For the text-containing cell, return its midpoint in [X, Y] coordinate format. 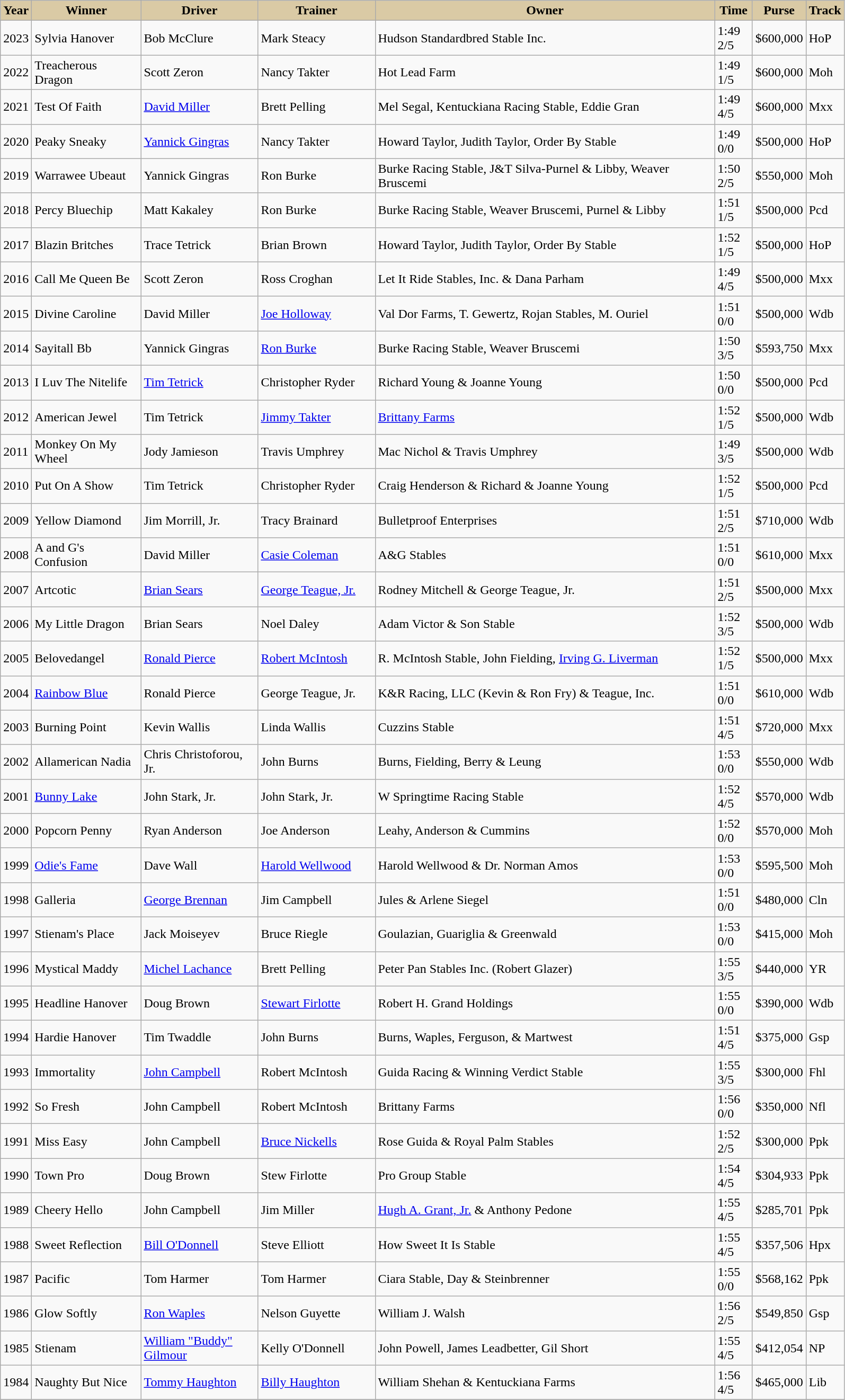
Belovedangel [86, 658]
2017 [16, 245]
NP [825, 1348]
Stewart Firlotte [317, 1004]
1984 [16, 1382]
Burke Racing Stable, Weaver Bruscemi, Purnel & Libby [545, 210]
My Little Dragon [86, 624]
Robert H. Grand Holdings [545, 1004]
1:50 3/5 [733, 348]
Rainbow Blue [86, 693]
Mark Steacy [317, 38]
Harold Wellwood & Dr. Norman Amos [545, 865]
$710,000 [779, 520]
1:56 4/5 [733, 1382]
Jack Moiseyev [199, 934]
1996 [16, 969]
Naughty But Nice [86, 1382]
Ross Croghan [317, 279]
1987 [16, 1279]
George Brennan [199, 900]
2008 [16, 555]
1:50 2/5 [733, 176]
Richard Young & Joanne Young [545, 383]
Hot Lead Farm [545, 72]
Sayitall Bb [86, 348]
Year [16, 11]
Hpx [825, 1244]
Dave Wall [199, 865]
Rose Guida & Royal Palm Stables [545, 1141]
Popcorn Penny [86, 831]
Bruce Nickells [317, 1141]
Pacific [86, 1279]
Galleria [86, 900]
Trace Tetrick [199, 245]
Odie's Fame [86, 865]
Tracy Brainard [317, 520]
1997 [16, 934]
2010 [16, 486]
Call Me Queen Be [86, 279]
Jim Miller [317, 1210]
Harold Wellwood [317, 865]
Burning Point [86, 727]
1:49 2/5 [733, 38]
W Springtime Racing Stable [545, 796]
1990 [16, 1175]
Fhl [825, 1073]
2023 [16, 38]
So Fresh [86, 1106]
Rodney Mitchell & George Teague, Jr. [545, 589]
2013 [16, 383]
1:56 0/0 [733, 1106]
Bulletproof Enterprises [545, 520]
1994 [16, 1038]
Burns, Waples, Ferguson, & Martwest [545, 1038]
Jim Campbell [317, 900]
Cln [825, 900]
Tommy Haughton [199, 1382]
2006 [16, 624]
Ryan Anderson [199, 831]
2012 [16, 417]
YR [825, 969]
1:49 1/5 [733, 72]
I Luv The Nitelife [86, 383]
Bob McClure [199, 38]
1:49 0/0 [733, 141]
Kevin Wallis [199, 727]
2021 [16, 107]
2007 [16, 589]
Steve Elliott [317, 1244]
$480,000 [779, 900]
2016 [16, 279]
Jules & Arlene Siegel [545, 900]
Blazin Britches [86, 245]
2000 [16, 831]
Mystical Maddy [86, 969]
A&G Stables [545, 555]
$285,701 [779, 1210]
Allamerican Nadia [86, 762]
$357,506 [779, 1244]
$440,000 [779, 969]
Hardie Hanover [86, 1038]
2020 [16, 141]
K&R Racing, LLC (Kevin & Ron Fry) & Teague, Inc. [545, 693]
2001 [16, 796]
Ron Waples [199, 1313]
1999 [16, 865]
1995 [16, 1004]
Joe Anderson [317, 831]
Noel Daley [317, 624]
2003 [16, 727]
Michel Lachance [199, 969]
1993 [16, 1073]
2018 [16, 210]
Linda Wallis [317, 727]
Casie Coleman [317, 555]
American Jewel [86, 417]
Track [825, 11]
Stienam's Place [86, 934]
1998 [16, 900]
Percy Bluechip [86, 210]
$549,850 [779, 1313]
1985 [16, 1348]
How Sweet It Is Stable [545, 1244]
Burke Racing Stable, Weaver Bruscemi [545, 348]
Owner [545, 11]
1:50 0/0 [733, 383]
Time [733, 11]
Mac Nichol & Travis Umphrey [545, 451]
1:49 3/5 [733, 451]
$595,500 [779, 865]
Val Dor Farms, T. Gewertz, Rojan Stables, M. Ouriel [545, 314]
Immortality [86, 1073]
Put On A Show [86, 486]
Divine Caroline [86, 314]
Mel Segal, Kentuckiana Racing Stable, Eddie Gran [545, 107]
$568,162 [779, 1279]
Jody Jamieson [199, 451]
Winner [86, 11]
Brian Brown [317, 245]
$375,000 [779, 1038]
Kelly O'Donnell [317, 1348]
2022 [16, 72]
Bunny Lake [86, 796]
Bruce Riegle [317, 934]
2014 [16, 348]
2011 [16, 451]
1989 [16, 1210]
A and G's Confusion [86, 555]
Chris Christoforou, Jr. [199, 762]
Monkey On My Wheel [86, 451]
Joe Holloway [317, 314]
Stienam [86, 1348]
1:52 2/5 [733, 1141]
R. McIntosh Stable, John Fielding, Irving G. Liverman [545, 658]
Tim Twaddle [199, 1038]
William Shehan & Kentuckiana Farms [545, 1382]
Hugh A. Grant, Jr. & Anthony Pedone [545, 1210]
John Powell, James Leadbetter, Gil Short [545, 1348]
$304,933 [779, 1175]
$350,000 [779, 1106]
Craig Henderson & Richard & Joanne Young [545, 486]
Warrawee Ubeaut [86, 176]
$720,000 [779, 727]
Town Pro [86, 1175]
Billy Haughton [317, 1382]
Sylvia Hanover [86, 38]
Burke Racing Stable, J&T Silva-Purnel & Libby, Weaver Bruscemi [545, 176]
Ciara Stable, Day & Steinbrenner [545, 1279]
Nelson Guyette [317, 1313]
Pro Group Stable [545, 1175]
$412,054 [779, 1348]
Cheery Hello [86, 1210]
Artcotic [86, 589]
2004 [16, 693]
$465,000 [779, 1382]
Hudson Standardbred Stable Inc. [545, 38]
$415,000 [779, 934]
Stew Firlotte [317, 1175]
1:51 1/5 [733, 210]
2005 [16, 658]
Lib [825, 1382]
1986 [16, 1313]
1:56 2/5 [733, 1313]
Burns, Fielding, Berry & Leung [545, 762]
Bill O'Donnell [199, 1244]
Headline Hanover [86, 1004]
2019 [16, 176]
Jim Morrill, Jr. [199, 520]
Purse [779, 11]
Miss Easy [86, 1141]
Jimmy Takter [317, 417]
William "Buddy" Gilmour [199, 1348]
William J. Walsh [545, 1313]
Test Of Faith [86, 107]
Let It Ride Stables, Inc. & Dana Parham [545, 279]
Goulazian, Guariglia & Greenwald [545, 934]
1992 [16, 1106]
Sweet Reflection [86, 1244]
Adam Victor & Son Stable [545, 624]
Leahy, Anderson & Cummins [545, 831]
2009 [16, 520]
Nfl [825, 1106]
Guida Racing & Winning Verdict Stable [545, 1073]
$390,000 [779, 1004]
Peaky Sneaky [86, 141]
Driver [199, 11]
Peter Pan Stables Inc. (Robert Glazer) [545, 969]
$593,750 [779, 348]
Matt Kakaley [199, 210]
2015 [16, 314]
Yellow Diamond [86, 520]
1:52 3/5 [733, 624]
1:52 0/0 [733, 831]
Travis Umphrey [317, 451]
1:54 4/5 [733, 1175]
1988 [16, 1244]
Treacherous Dragon [86, 72]
1:52 4/5 [733, 796]
Cuzzins Stable [545, 727]
2002 [16, 762]
1991 [16, 1141]
Trainer [317, 11]
Glow Softly [86, 1313]
